Identify which cell holds the provided text, then report its (X, Y) central coordinate. 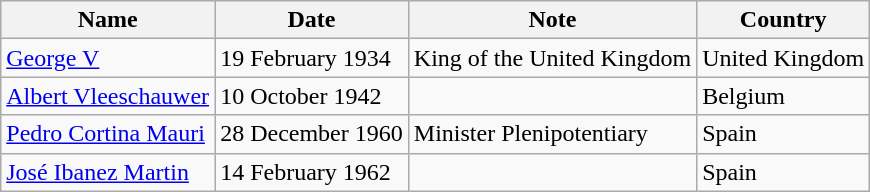
10 October 1942 (312, 96)
28 December 1960 (312, 134)
Belgium (784, 96)
Date (312, 20)
United Kingdom (784, 58)
Pedro Cortina Mauri (108, 134)
George V (108, 58)
Albert Vleeschauwer (108, 96)
14 February 1962 (312, 172)
19 February 1934 (312, 58)
Note (552, 20)
King of the United Kingdom (552, 58)
José Ibanez Martin (108, 172)
Minister Plenipotentiary (552, 134)
Name (108, 20)
Country (784, 20)
